Scan for the cell matching the given text and deliver its [x, y] coordinate at center. 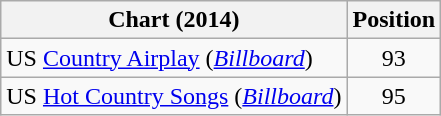
95 [394, 96]
US Country Airplay (Billboard) [174, 58]
Chart (2014) [174, 20]
93 [394, 58]
Position [394, 20]
US Hot Country Songs (Billboard) [174, 96]
